Locate the cell with the specified text and output its [X, Y] center coordinate. 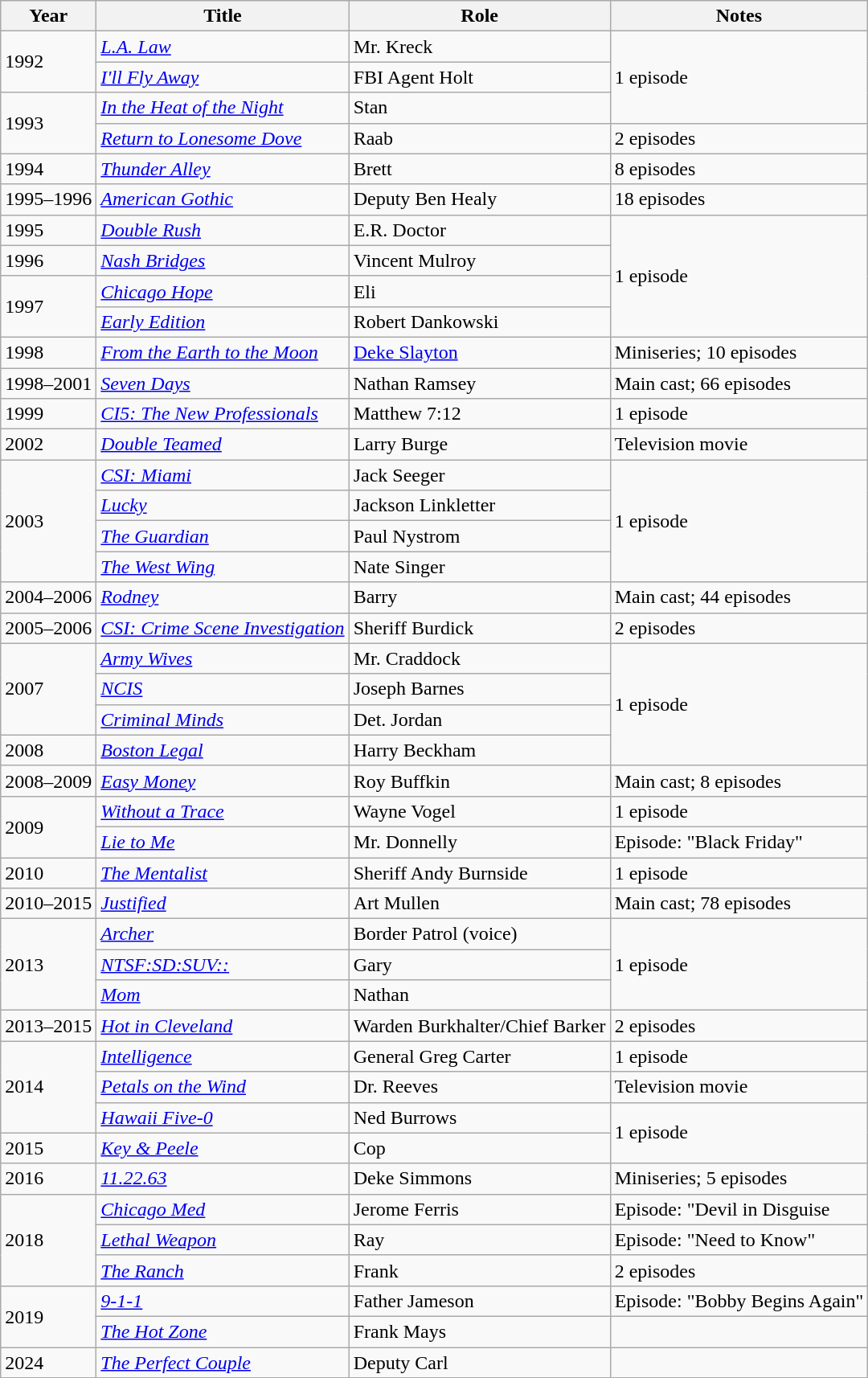
Cop [479, 1148]
Mom [223, 995]
1996 [48, 260]
Paul Nystrom [479, 536]
Archer [223, 934]
Roy Buffkin [479, 781]
Jackson Linkletter [479, 506]
NCIS [223, 689]
I'll Fly Away [223, 77]
Rodney [223, 597]
1992 [48, 62]
Year [48, 16]
Main cast; 66 episodes [739, 383]
2013 [48, 965]
Barry [479, 597]
Frank Mays [479, 1331]
Frank [479, 1270]
Boston Legal [223, 750]
1998–2001 [48, 383]
Gary [479, 965]
Wayne Vogel [479, 811]
2019 [48, 1316]
Vincent Mulroy [479, 260]
1993 [48, 123]
Sheriff Burdick [479, 628]
2024 [48, 1363]
Mr. Craddock [479, 658]
Mr. Donnelly [479, 842]
11.22.63 [223, 1179]
Main cast; 78 episodes [739, 904]
Nate Singer [479, 567]
Joseph Barnes [479, 689]
Nash Bridges [223, 260]
The Hot Zone [223, 1331]
Chicago Med [223, 1209]
Lucky [223, 506]
2015 [48, 1148]
Stan [479, 108]
Role [479, 16]
Intelligence [223, 1056]
Miniseries; 10 episodes [739, 352]
2008 [48, 750]
8 episodes [739, 169]
2003 [48, 521]
CSI: Miami [223, 475]
Lethal Weapon [223, 1240]
Sheriff Andy Burnside [479, 872]
Raab [479, 138]
The Guardian [223, 536]
Double Rush [223, 230]
General Greg Carter [479, 1056]
Jerome Ferris [479, 1209]
Harry Beckham [479, 750]
18 episodes [739, 199]
Larry Burge [479, 445]
Miniseries; 5 episodes [739, 1179]
The Mentalist [223, 872]
Nathan [479, 995]
Easy Money [223, 781]
2002 [48, 445]
Army Wives [223, 658]
FBI Agent Holt [479, 77]
Art Mullen [479, 904]
In the Heat of the Night [223, 108]
Deputy Ben Healy [479, 199]
1998 [48, 352]
Main cast; 44 episodes [739, 597]
1995 [48, 230]
The West Wing [223, 567]
Lie to Me [223, 842]
Robert Dankowski [479, 322]
American Gothic [223, 199]
Jack Seeger [479, 475]
Without a Trace [223, 811]
2016 [48, 1179]
Warden Burkhalter/Chief Barker [479, 1026]
2004–2006 [48, 597]
Episode: "Black Friday" [739, 842]
From the Earth to the Moon [223, 352]
2018 [48, 1240]
2013–2015 [48, 1026]
Double Teamed [223, 445]
Brett [479, 169]
E.R. Doctor [479, 230]
Main cast; 8 episodes [739, 781]
9-1-1 [223, 1301]
Chicago Hope [223, 291]
Border Patrol (voice) [479, 934]
L.A. Law [223, 47]
Hawaii Five-0 [223, 1118]
Deke Slayton [479, 352]
1994 [48, 169]
2010 [48, 872]
CI5: The New Professionals [223, 414]
Title [223, 16]
Father Jameson [479, 1301]
1999 [48, 414]
2010–2015 [48, 904]
Hot in Cleveland [223, 1026]
2005–2006 [48, 628]
1997 [48, 306]
Notes [739, 16]
2014 [48, 1087]
Matthew 7:12 [479, 414]
2009 [48, 826]
Key & Peele [223, 1148]
Justified [223, 904]
Deputy Carl [479, 1363]
The Perfect Couple [223, 1363]
Ned Burrows [479, 1118]
Return to Lonesome Dove [223, 138]
Eli [479, 291]
The Ranch [223, 1270]
Petals on the Wind [223, 1087]
Early Edition [223, 322]
2007 [48, 689]
Episode: "Need to Know" [739, 1240]
Ray [479, 1240]
Seven Days [223, 383]
Nathan Ramsey [479, 383]
Episode: "Devil in Disguise [739, 1209]
Dr. Reeves [479, 1087]
Mr. Kreck [479, 47]
Criminal Minds [223, 720]
Episode: "Bobby Begins Again" [739, 1301]
2008–2009 [48, 781]
CSI: Crime Scene Investigation [223, 628]
Deke Simmons [479, 1179]
Det. Jordan [479, 720]
1995–1996 [48, 199]
Thunder Alley [223, 169]
NTSF:SD:SUV:: [223, 965]
